Find where the given text appears and provide that cell's center as (X, Y) coordinate. 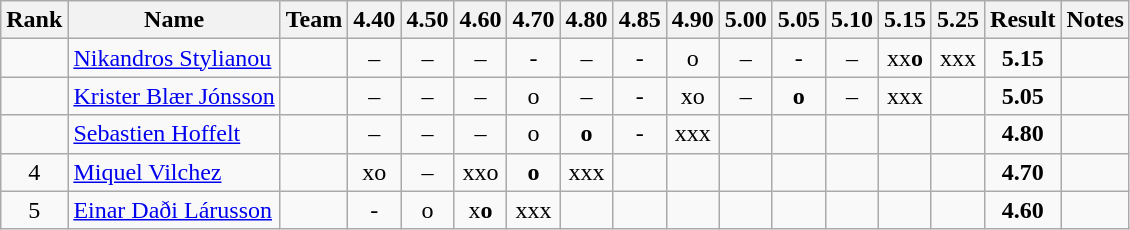
4.40 (374, 20)
Team (314, 20)
Notes (1095, 20)
Krister Blær Jónsson (174, 96)
Nikandros Stylianou (174, 58)
4.50 (428, 20)
Result (1023, 20)
Miquel Vilchez (174, 172)
4.90 (692, 20)
Rank (34, 20)
Einar Daði Lárusson (174, 210)
4 (34, 172)
Sebastien Hoffelt (174, 134)
4.85 (640, 20)
5 (34, 210)
5.10 (852, 20)
5.00 (746, 20)
Name (174, 20)
5.25 (958, 20)
